Return (X, Y) of the center of cell containing provided text 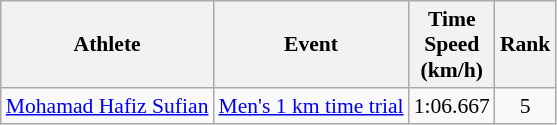
5 (526, 106)
Mohamad Hafiz Sufian (108, 106)
1:06.667 (452, 106)
TimeSpeed(km/h) (452, 44)
Athlete (108, 44)
Event (310, 44)
Rank (526, 44)
Men's 1 km time trial (310, 106)
